Pinpoint the cell where the given text exists, returning its [X, Y] midpoint coordinate. 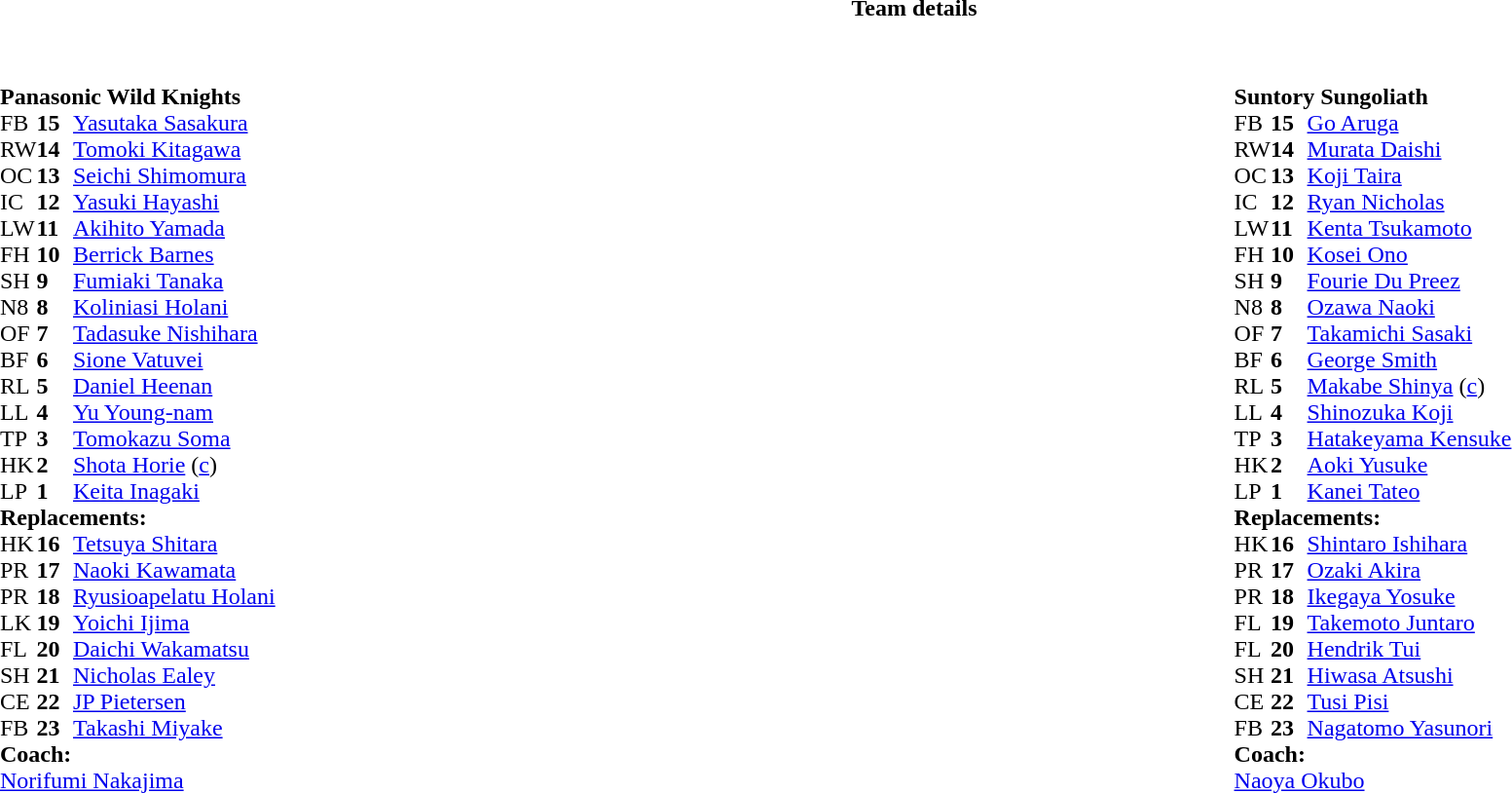
Yoichi Ijima [174, 623]
Koji Taira [1410, 175]
Go Aruga [1410, 123]
Akihito Yamada [174, 228]
Koliniasi Holani [174, 308]
Shota Horie (c) [174, 466]
Ikegaya Yosuke [1410, 596]
JP Pietersen [174, 701]
Fumiaki Tanaka [174, 281]
Kenta Tsukamoto [1410, 228]
Yasutaka Sasakura [174, 123]
Makabe Shinya (c) [1410, 386]
Tomokazu Soma [174, 438]
Ryusioapelatu Holani [174, 596]
Nicholas Ealey [174, 676]
Ryan Nicholas [1410, 203]
Yasuki Hayashi [174, 203]
Kosei Ono [1410, 255]
Takashi Miyake [174, 729]
LK [18, 623]
Seichi Shimomura [174, 175]
Tetsuya Shitara [174, 544]
Tusi Pisi [1410, 701]
Takemoto Juntaro [1410, 623]
George Smith [1410, 360]
Suntory Sungoliath [1373, 97]
Daichi Wakamatsu [174, 649]
Hatakeyama Kensuke [1410, 438]
Naoki Kawamata [174, 571]
Yu Young-nam [174, 413]
Ozawa Naoki [1410, 308]
Hiwasa Atsushi [1410, 676]
Aoki Yusuke [1410, 466]
Shinozuka Koji [1410, 413]
Kanei Tateo [1410, 491]
Tomoki Kitagawa [174, 150]
Fourie Du Preez [1410, 281]
Ozaki Akira [1410, 571]
Takamichi Sasaki [1410, 333]
Nagatomo Yasunori [1410, 729]
Sione Vatuvei [174, 360]
Tadasuke Nishihara [174, 333]
Panasonic Wild Knights [138, 97]
Keita Inagaki [174, 491]
Berrick Barnes [174, 255]
Shintaro Ishihara [1410, 544]
Daniel Heenan [174, 386]
Murata Daishi [1410, 150]
Hendrik Tui [1410, 649]
